Scan for the cell matching the given text and deliver its (X, Y) coordinate at center. 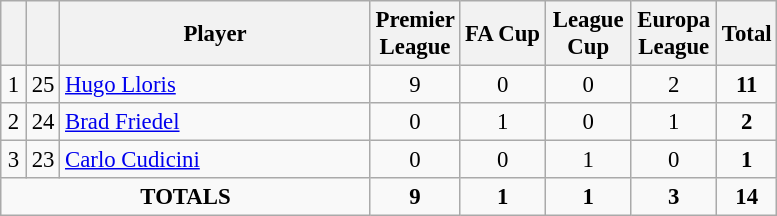
24 (42, 122)
Brad Friedel (216, 122)
Player (216, 34)
25 (42, 85)
TOTALS (186, 197)
11 (747, 85)
Europa League (674, 34)
FA Cup (503, 34)
League Cup (588, 34)
Premier League (414, 34)
23 (42, 160)
Carlo Cudicini (216, 160)
14 (747, 197)
Hugo Lloris (216, 85)
Total (747, 34)
